Extract the (X, Y) coordinate from the center of the cell holding the provided text.  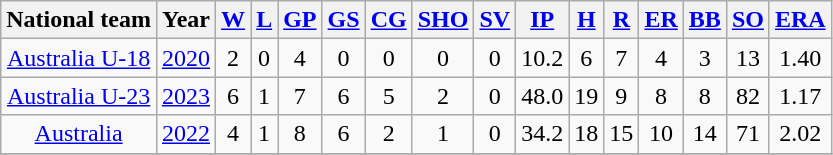
CG (388, 20)
W (234, 20)
18 (586, 134)
Australia U-18 (79, 58)
48.0 (542, 96)
19 (586, 96)
14 (704, 134)
Year (186, 20)
2022 (186, 134)
13 (748, 58)
GS (344, 20)
2020 (186, 58)
National team (79, 20)
ERA (800, 20)
IP (542, 20)
10 (661, 134)
1.40 (800, 58)
SO (748, 20)
SHO (443, 20)
GP (300, 20)
2023 (186, 96)
71 (748, 134)
3 (704, 58)
H (586, 20)
Australia (79, 134)
5 (388, 96)
34.2 (542, 134)
Australia U-23 (79, 96)
2.02 (800, 134)
SV (495, 20)
1.17 (800, 96)
BB (704, 20)
R (622, 20)
9 (622, 96)
82 (748, 96)
L (264, 20)
ER (661, 20)
10.2 (542, 58)
15 (622, 134)
